Return [x, y] of the center of cell containing provided text 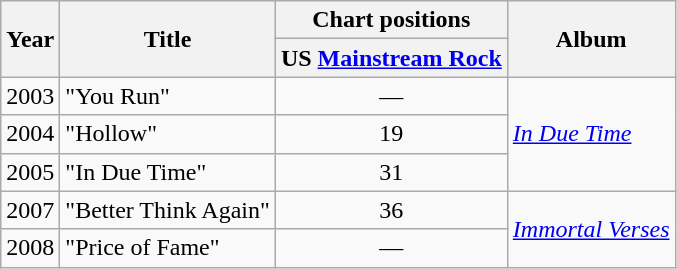
US Mainstream Rock [391, 58]
"Price of Fame" [168, 248]
"Better Think Again" [168, 210]
19 [391, 134]
2003 [30, 96]
Year [30, 39]
Title [168, 39]
36 [391, 210]
Immortal Verses [591, 229]
Chart positions [391, 20]
In Due Time [591, 134]
2005 [30, 172]
2008 [30, 248]
"Hollow" [168, 134]
"You Run" [168, 96]
"In Due Time" [168, 172]
2007 [30, 210]
31 [391, 172]
Album [591, 39]
2004 [30, 134]
